Detect which cell encompasses the target text, then output its [X, Y] center coordinate. 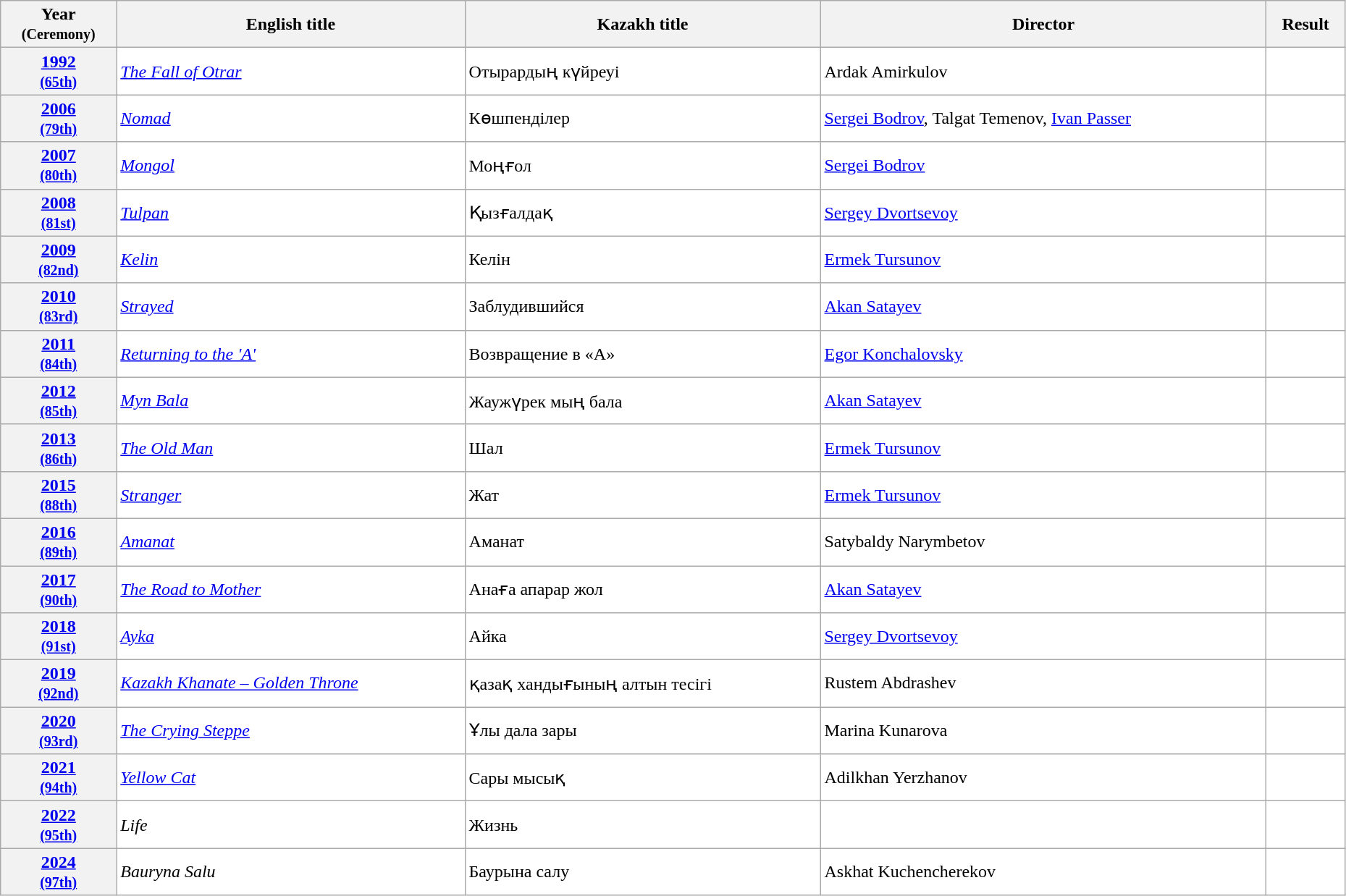
The Fall of Otrar [291, 71]
Аманат [643, 541]
Сары мысық [643, 777]
Rustem Abdrashev [1043, 683]
Көшпенділер [643, 119]
Kazakh Khanate – Golden Throne [291, 683]
Satybaldy Narymbetov [1043, 541]
Заблудившийся [643, 307]
Келін [643, 259]
2022(95th) [59, 825]
Bauryna Salu [291, 871]
Amanat [291, 541]
Nomad [291, 119]
Қызғалдақ [643, 213]
Жат [643, 495]
Kelin [291, 259]
2020(93rd) [59, 731]
Tulpan [291, 213]
English title [291, 25]
Adilkhan Yerzhanov [1043, 777]
Year(Ceremony) [59, 25]
2018(91st) [59, 637]
Sergei Bodrov, Talgat Temenov, Ivan Passer [1043, 119]
2006(79th) [59, 119]
Анаға апарар жол [643, 589]
Баурына салу [643, 871]
2012(85th) [59, 401]
2007(80th) [59, 165]
Strayed [291, 307]
2015(88th) [59, 495]
2021(94th) [59, 777]
Моңғол [643, 165]
Ayka [291, 637]
Жаужүрек мың бала [643, 401]
Director [1043, 25]
2009(82nd) [59, 259]
2010(83rd) [59, 307]
2013(86th) [59, 447]
Returning to the 'A' [291, 353]
2016(89th) [59, 541]
The Crying Steppe [291, 731]
Life [291, 825]
Kazakh title [643, 25]
Возвращение в «А» [643, 353]
Sergei Bodrov [1043, 165]
2019(92nd) [59, 683]
Ardak Amirkulov [1043, 71]
The Old Man [291, 447]
2017(90th) [59, 589]
Жизнь [643, 825]
2008(81st) [59, 213]
The Road to Mother [291, 589]
2024(97th) [59, 871]
2011(84th) [59, 353]
Mongol [291, 165]
Айка [643, 637]
Marina Kunarova [1043, 731]
Myn Bala [291, 401]
қазақ хандығының алтын тесігі [643, 683]
Result [1305, 25]
Stranger [291, 495]
Egor Konchalovsky [1043, 353]
1992(65th) [59, 71]
Шал [643, 447]
Отырардың күйреуі [643, 71]
Yellow Cat [291, 777]
Ұлы дала зары [643, 731]
Askhat Kuchencherekov [1043, 871]
